Identify which cell holds the provided text, then report its (x, y) central coordinate. 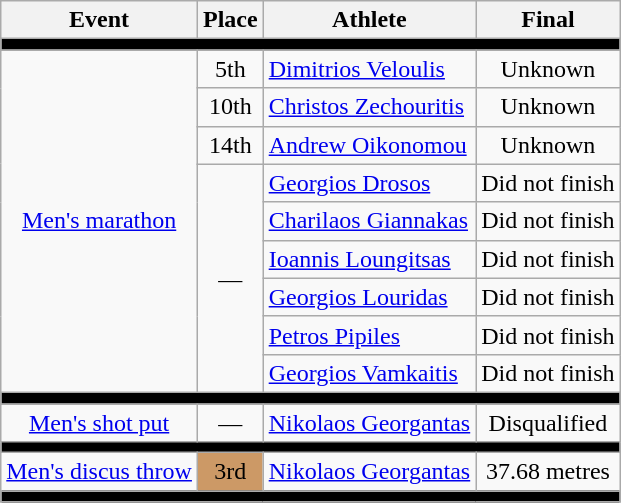
Georgios Vamkaitis (370, 373)
Final (548, 20)
Andrew Oikonomou (370, 145)
3rd (230, 472)
5th (230, 69)
Ioannis Loungitsas (370, 259)
Dimitrios Veloulis (370, 69)
37.68 metres (548, 472)
Christos Zechouritis (370, 107)
Charilaos Giannakas (370, 221)
Disqualified (548, 423)
Men's marathon (100, 222)
14th (230, 145)
Georgios Drosos (370, 183)
Event (100, 20)
Place (230, 20)
Athlete (370, 20)
10th (230, 107)
Men's shot put (100, 423)
Men's discus throw (100, 472)
Petros Pipiles (370, 335)
Georgios Louridas (370, 297)
